Detect which cell encompasses the target text, then output its (x, y) center coordinate. 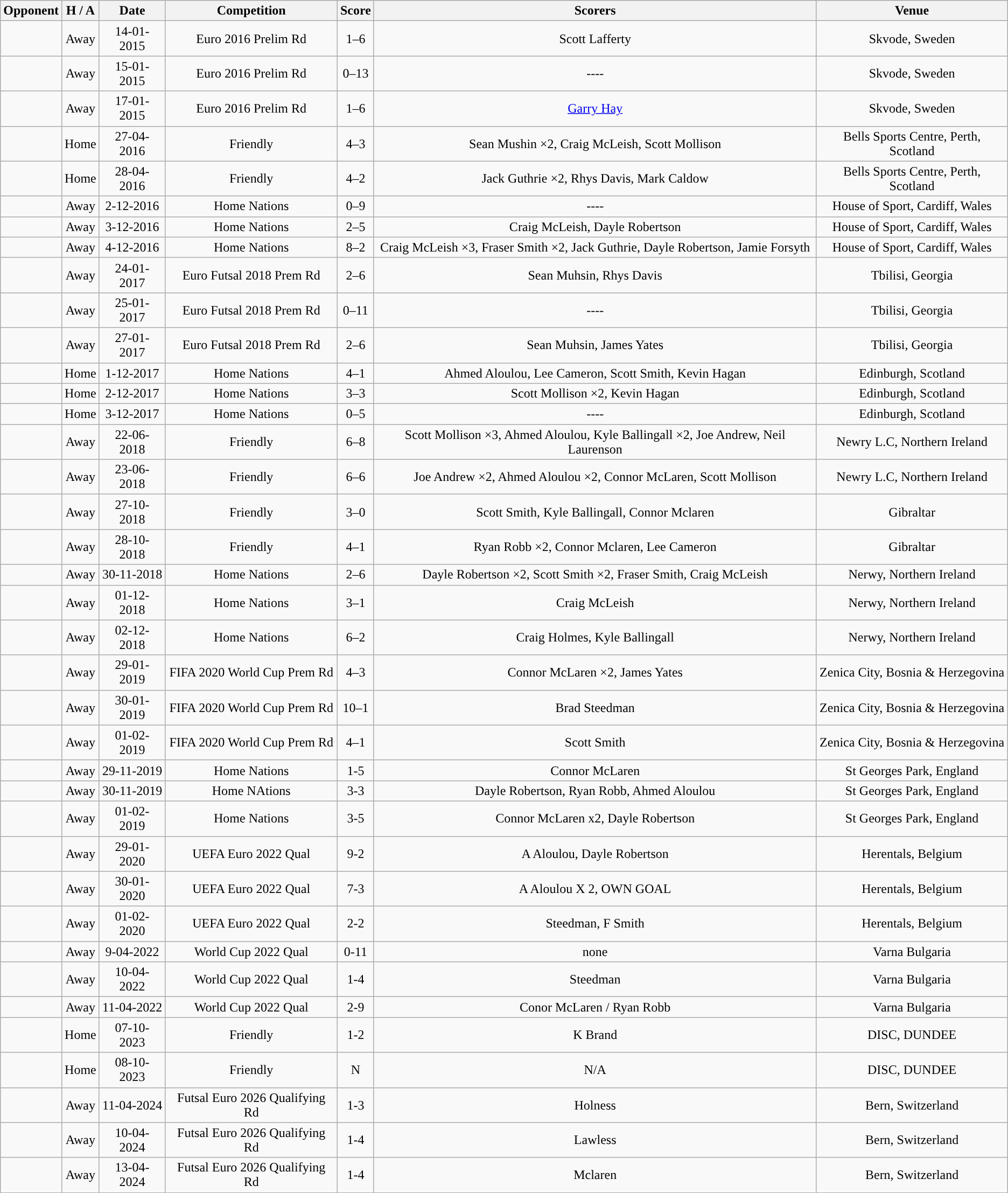
A Aloulou, Dayle Robertson (595, 853)
0–13 (355, 73)
3-5 (355, 819)
Craig McLeish, Dayle Robertson (595, 227)
Ahmed Aloulou, Lee Cameron, Scott Smith, Kevin Hagan (595, 373)
3-12-2017 (132, 414)
17-01-2015 (132, 109)
3–1 (355, 602)
30-11-2018 (132, 575)
08-10-2023 (132, 1070)
02-12-2018 (132, 638)
30-11-2019 (132, 791)
10–1 (355, 708)
1-3 (355, 1105)
Scott Smith (595, 742)
11-04-2024 (132, 1105)
9-2 (355, 853)
N (355, 1070)
7-3 (355, 889)
Mclaren (595, 1175)
27-04-2016 (132, 143)
N/A (595, 1070)
13-04-2024 (132, 1175)
0-11 (355, 952)
Sean Muhsin, Rhys Davis (595, 275)
0–11 (355, 310)
Steedman (595, 979)
Score (355, 11)
15-01-2015 (132, 73)
24-01-2017 (132, 275)
H / A (81, 11)
29-01-2020 (132, 853)
10-04-2022 (132, 979)
2-2 (355, 924)
01-12-2018 (132, 602)
Connor McLaren (595, 770)
4-12-2016 (132, 247)
28-10-2018 (132, 547)
Conor McLaren / Ryan Robb (595, 1007)
Scorers (595, 11)
4–2 (355, 179)
Sean Muhsin, James Yates (595, 345)
2–5 (355, 227)
Dayle Robertson ×2, Scott Smith ×2, Fraser Smith, Craig McLeish (595, 575)
none (595, 952)
25-01-2017 (132, 310)
6–8 (355, 442)
1-12-2017 (132, 373)
3–0 (355, 512)
Dayle Robertson, Ryan Robb, Ahmed Aloulou (595, 791)
14-01-2015 (132, 39)
Holness (595, 1105)
Craig McLeish ×3, Fraser Smith ×2, Jack Guthrie, Dayle Robertson, Jamie Forsyth (595, 247)
29-11-2019 (132, 770)
01-02-2020 (132, 924)
3–3 (355, 394)
3-12-2016 (132, 227)
30-01-2019 (132, 708)
Home NAtions (251, 791)
Venue (912, 11)
K Brand (595, 1035)
Competition (251, 11)
Connor McLaren x2, Dayle Robertson (595, 819)
23-06-2018 (132, 477)
Joe Andrew ×2, Ahmed Aloulou ×2, Connor McLaren, Scott Mollison (595, 477)
1-5 (355, 770)
8–2 (355, 247)
11-04-2022 (132, 1007)
9-04-2022 (132, 952)
Sean Mushin ×2, Craig McLeish, Scott Mollison (595, 143)
2-12-2017 (132, 394)
Ryan Robb ×2, Connor Mclaren, Lee Cameron (595, 547)
3-3 (355, 791)
1-2 (355, 1035)
Date (132, 11)
Connor McLaren ×2, James Yates (595, 672)
Scott Smith, Kyle Ballingall, Connor Mclaren (595, 512)
Scott Lafferty (595, 39)
22-06-2018 (132, 442)
30-01-2020 (132, 889)
2-9 (355, 1007)
2-12-2016 (132, 206)
Scott Mollison ×2, Kevin Hagan (595, 394)
29-01-2019 (132, 672)
27-10-2018 (132, 512)
27-01-2017 (132, 345)
Lawless (595, 1140)
Scott Mollison ×3, Ahmed Aloulou, Kyle Ballingall ×2, Joe Andrew, Neil Laurenson (595, 442)
07-10-2023 (132, 1035)
28-04-2016 (132, 179)
Jack Guthrie ×2, Rhys Davis, Mark Caldow (595, 179)
0–5 (355, 414)
0–9 (355, 206)
Steedman, F Smith (595, 924)
Garry Hay (595, 109)
6–6 (355, 477)
Opponent (31, 11)
Craig Holmes, Kyle Ballingall (595, 638)
6–2 (355, 638)
Brad Steedman (595, 708)
Craig McLeish (595, 602)
A Aloulou X 2, OWN GOAL (595, 889)
10-04-2024 (132, 1140)
